For the text-containing cell, return its midpoint in [X, Y] coordinate format. 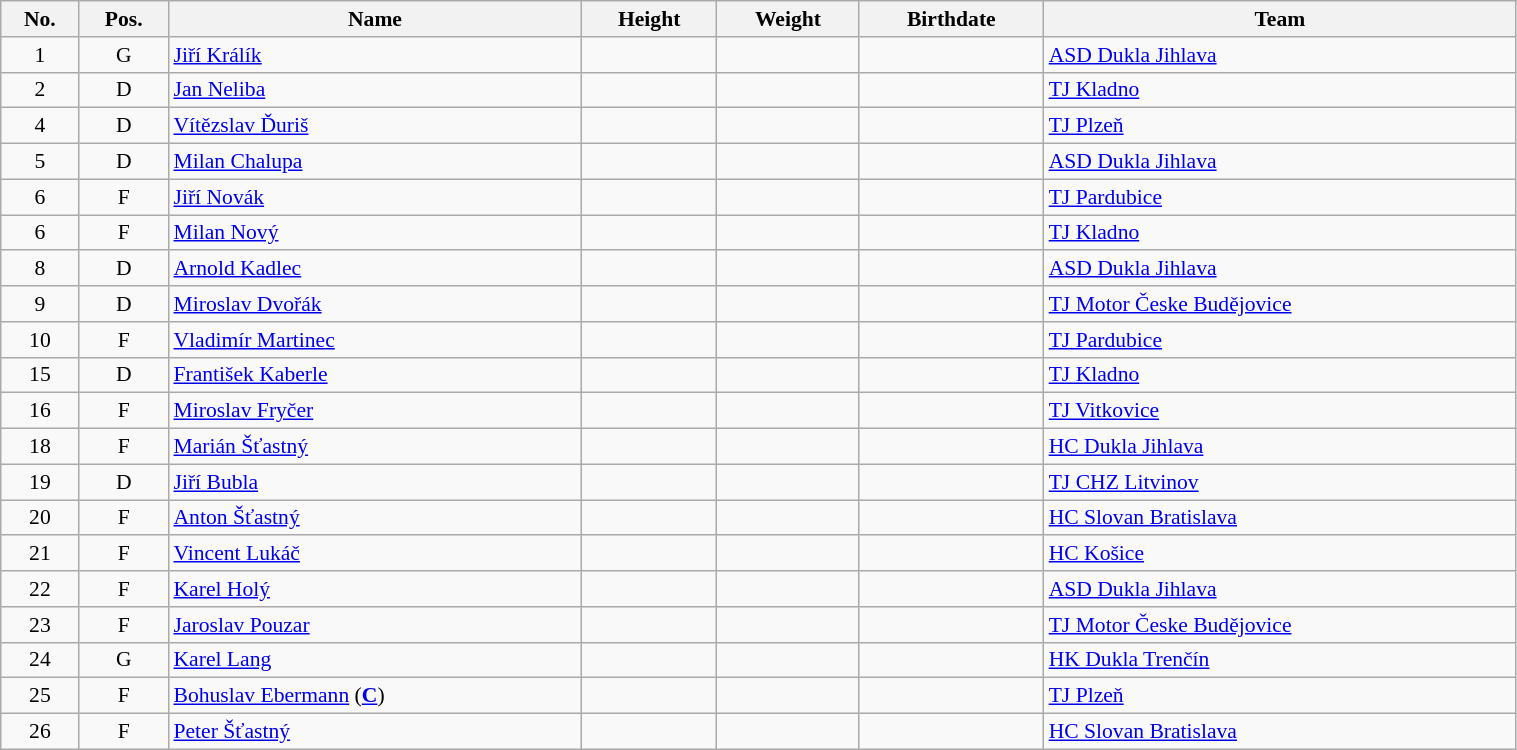
Vladimír Martinec [374, 340]
9 [40, 304]
Height [650, 19]
5 [40, 162]
16 [40, 411]
18 [40, 447]
Milan Chalupa [374, 162]
Marián Šťastný [374, 447]
Jiří Králík [374, 55]
19 [40, 482]
Pos. [124, 19]
Peter Šťastný [374, 732]
22 [40, 589]
František Kaberle [374, 375]
Name [374, 19]
4 [40, 126]
Jiří Bubla [374, 482]
Milan Nový [374, 233]
10 [40, 340]
21 [40, 554]
TJ Vitkovice [1280, 411]
1 [40, 55]
No. [40, 19]
15 [40, 375]
Weight [788, 19]
Vítězslav Ďuriš [374, 126]
Miroslav Fryčer [374, 411]
Jiří Novák [374, 197]
HK Dukla Trenčín [1280, 660]
HC Dukla Jihlava [1280, 447]
Team [1280, 19]
Anton Šťastný [374, 518]
8 [40, 269]
Birthdate [952, 19]
24 [40, 660]
TJ CHZ Litvinov [1280, 482]
26 [40, 732]
HC Košice [1280, 554]
20 [40, 518]
Jan Neliba [374, 90]
Karel Lang [374, 660]
Arnold Kadlec [374, 269]
Jaroslav Pouzar [374, 625]
Vincent Lukáč [374, 554]
Miroslav Dvořák [374, 304]
2 [40, 90]
23 [40, 625]
Karel Holý [374, 589]
25 [40, 696]
Bohuslav Ebermann (C) [374, 696]
